Search for the cell housing the specified text and yield its [x, y] center coordinate. 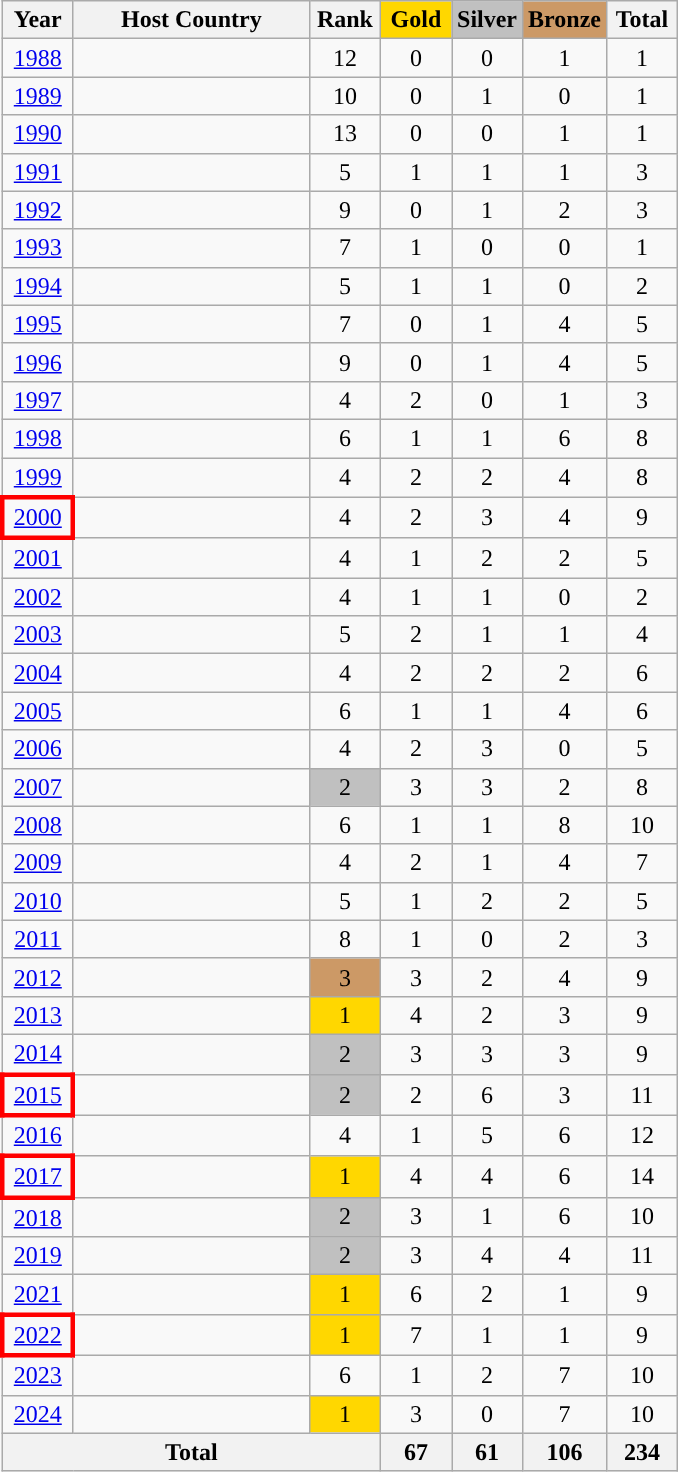
Year [38, 20]
2000 [38, 518]
2007 [38, 787]
Bronze [565, 20]
14 [642, 1176]
2002 [38, 597]
67 [416, 1452]
2021 [38, 1295]
2010 [38, 901]
2019 [38, 1256]
Host Country [191, 20]
1998 [38, 438]
1991 [38, 172]
2001 [38, 558]
Gold [416, 20]
2023 [38, 1375]
2017 [38, 1176]
2014 [38, 1054]
1990 [38, 134]
2005 [38, 711]
Rank [344, 20]
2011 [38, 939]
1999 [38, 478]
1996 [38, 362]
2003 [38, 635]
2022 [38, 1334]
1992 [38, 210]
106 [565, 1452]
13 [344, 134]
2018 [38, 1217]
2004 [38, 673]
2008 [38, 825]
1994 [38, 286]
1993 [38, 248]
2013 [38, 1015]
2024 [38, 1414]
1997 [38, 400]
2015 [38, 1094]
2009 [38, 863]
Silver [488, 20]
61 [488, 1452]
234 [642, 1452]
1988 [38, 58]
2012 [38, 977]
2016 [38, 1136]
2006 [38, 749]
1995 [38, 324]
1989 [38, 96]
